Extract the (X, Y) coordinate from the center of the cell holding the provided text.  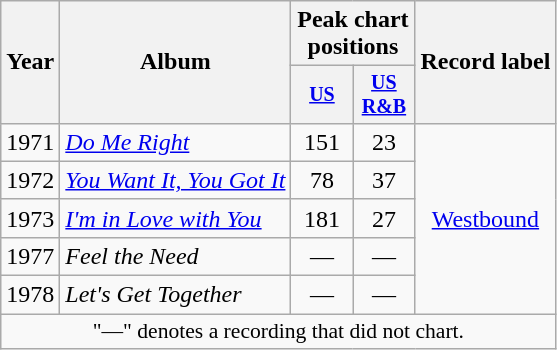
1972 (30, 180)
1971 (30, 142)
You Want It, You Got It (176, 180)
1973 (30, 218)
37 (384, 180)
1977 (30, 256)
151 (322, 142)
23 (384, 142)
78 (322, 180)
Album (176, 62)
Let's Get Together (176, 295)
27 (384, 218)
Feel the Need (176, 256)
"—" denotes a recording that did not chart. (278, 332)
Westbound (486, 218)
Peak chart positions (353, 34)
Record label (486, 62)
1978 (30, 295)
181 (322, 218)
US (322, 94)
Do Me Right (176, 142)
US R&B (384, 94)
I'm in Love with You (176, 218)
Year (30, 62)
